Extract the (X, Y) coordinate from the center of the cell holding the provided text.  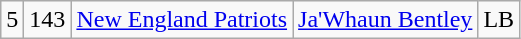
Ja'Whaun Bentley (386, 20)
LB (499, 20)
143 (48, 20)
New England Patriots (182, 20)
5 (12, 20)
